Return the (X, Y) coordinate for the center point of the cell that contains the specified text.  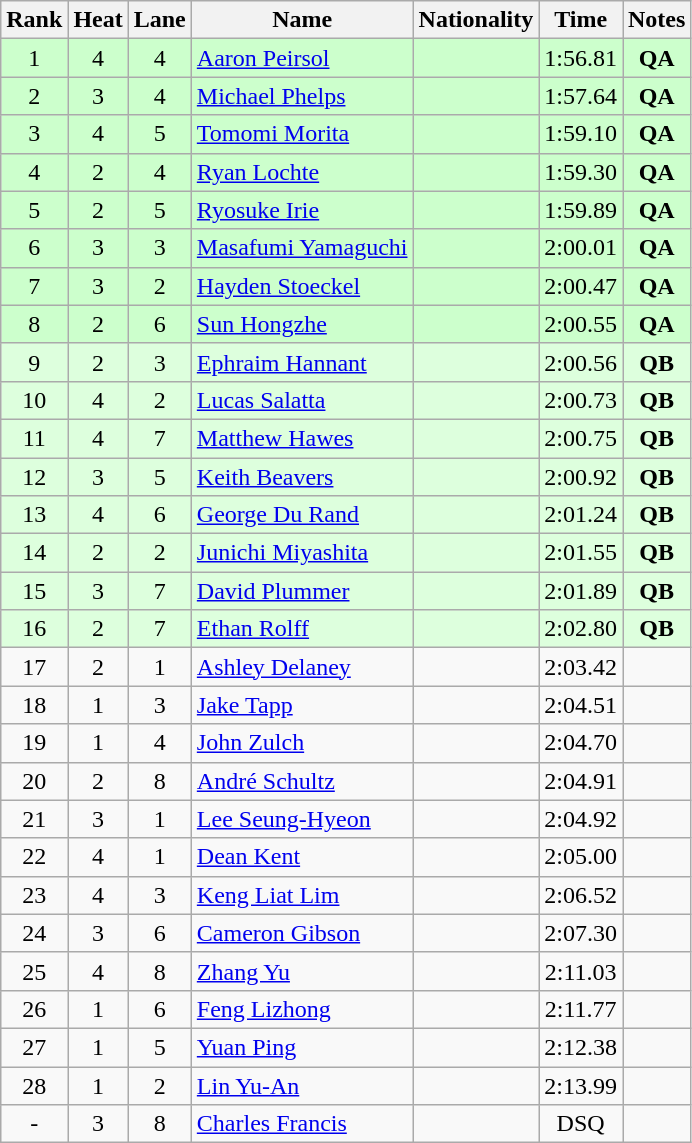
Rank (34, 20)
1:56.81 (581, 58)
Sun Hongzhe (302, 324)
22 (34, 857)
- (34, 1124)
1:59.89 (581, 210)
Yuan Ping (302, 1047)
Nationality (476, 20)
Tomomi Morita (302, 134)
2:00.56 (581, 362)
1:57.64 (581, 96)
André Schultz (302, 781)
23 (34, 895)
2:00.01 (581, 248)
DSQ (581, 1124)
15 (34, 591)
Keng Liat Lim (302, 895)
2:04.91 (581, 781)
Michael Phelps (302, 96)
Lucas Salatta (302, 400)
14 (34, 553)
9 (34, 362)
2:04.70 (581, 743)
Charles Francis (302, 1124)
Keith Beavers (302, 477)
Ryosuke Irie (302, 210)
Time (581, 20)
Matthew Hawes (302, 438)
2:00.47 (581, 286)
2:04.51 (581, 705)
2:01.24 (581, 515)
Aaron Peirsol (302, 58)
2:02.80 (581, 629)
Dean Kent (302, 857)
2:00.92 (581, 477)
12 (34, 477)
Heat (98, 20)
2:07.30 (581, 933)
Ephraim Hannant (302, 362)
16 (34, 629)
18 (34, 705)
John Zulch (302, 743)
2:00.55 (581, 324)
13 (34, 515)
2:01.55 (581, 553)
2:11.03 (581, 971)
27 (34, 1047)
11 (34, 438)
2:12.38 (581, 1047)
17 (34, 667)
Hayden Stoeckel (302, 286)
26 (34, 1009)
2:11.77 (581, 1009)
2:01.89 (581, 591)
David Plummer (302, 591)
Lin Yu-An (302, 1085)
20 (34, 781)
Lane (160, 20)
25 (34, 971)
Ryan Lochte (302, 172)
Notes (656, 20)
Masafumi Yamaguchi (302, 248)
1:59.10 (581, 134)
19 (34, 743)
Ashley Delaney (302, 667)
2:03.42 (581, 667)
Junichi Miyashita (302, 553)
Ethan Rolff (302, 629)
24 (34, 933)
George Du Rand (302, 515)
Jake Tapp (302, 705)
2:00.73 (581, 400)
1:59.30 (581, 172)
Cameron Gibson (302, 933)
10 (34, 400)
2:05.00 (581, 857)
2:00.75 (581, 438)
28 (34, 1085)
Zhang Yu (302, 971)
Name (302, 20)
21 (34, 819)
2:04.92 (581, 819)
Lee Seung-Hyeon (302, 819)
2:06.52 (581, 895)
2:13.99 (581, 1085)
Feng Lizhong (302, 1009)
